For the text-containing cell, return its midpoint in [X, Y] coordinate format. 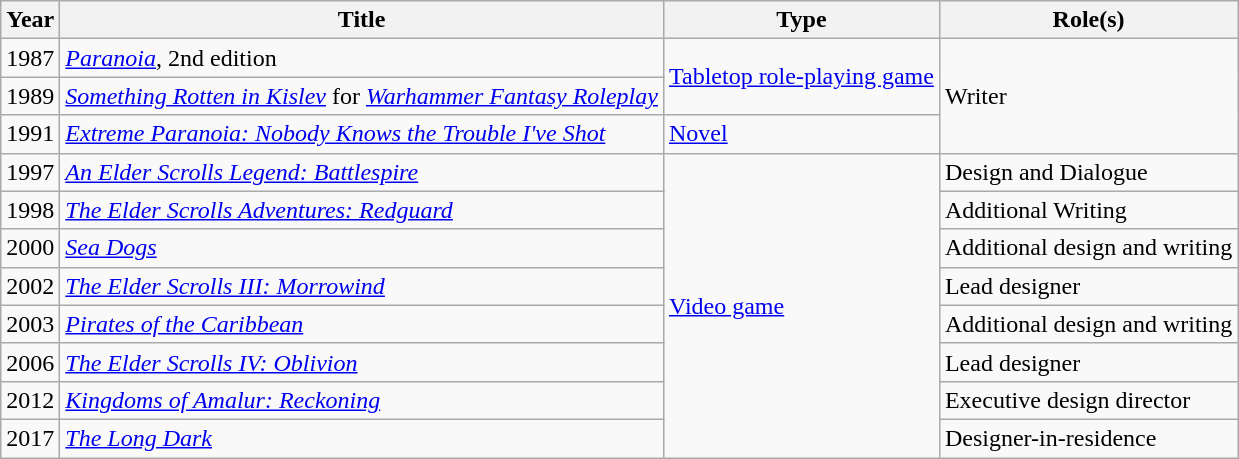
Additional Writing [1088, 210]
Design and Dialogue [1088, 172]
The Elder Scrolls Adventures: Redguard [362, 210]
2017 [30, 438]
2002 [30, 286]
The Elder Scrolls III: Morrowind [362, 286]
1987 [30, 58]
2003 [30, 324]
Kingdoms of Amalur: Reckoning [362, 400]
Designer-in-residence [1088, 438]
Sea Dogs [362, 248]
1991 [30, 134]
2012 [30, 400]
An Elder Scrolls Legend: Battlespire [362, 172]
1997 [30, 172]
Pirates of the Caribbean [362, 324]
Year [30, 20]
The Long Dark [362, 438]
2006 [30, 362]
1989 [30, 96]
1998 [30, 210]
Video game [801, 305]
Writer [1088, 96]
Paranoia, 2nd edition [362, 58]
Executive design director [1088, 400]
Title [362, 20]
The Elder Scrolls IV: Oblivion [362, 362]
Something Rotten in Kislev for Warhammer Fantasy Roleplay [362, 96]
Type [801, 20]
2000 [30, 248]
Novel [801, 134]
Role(s) [1088, 20]
Extreme Paranoia: Nobody Knows the Trouble I've Shot [362, 134]
Tabletop role-playing game [801, 77]
